For the text-containing cell, return its midpoint in [X, Y] coordinate format. 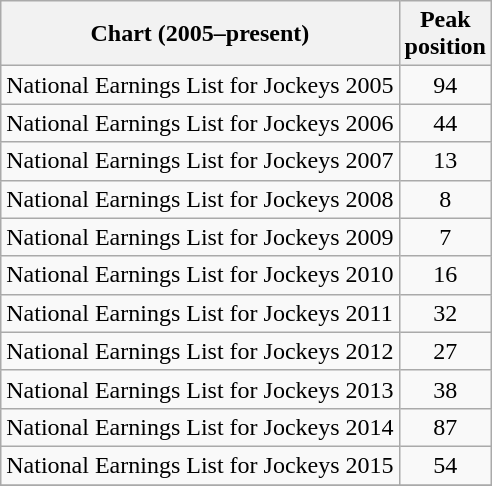
National Earnings List for Jockeys 2009 [200, 237]
National Earnings List for Jockeys 2012 [200, 351]
National Earnings List for Jockeys 2013 [200, 389]
8 [445, 199]
44 [445, 123]
National Earnings List for Jockeys 2014 [200, 427]
38 [445, 389]
National Earnings List for Jockeys 2010 [200, 275]
94 [445, 85]
7 [445, 237]
National Earnings List for Jockeys 2015 [200, 465]
16 [445, 275]
27 [445, 351]
National Earnings List for Jockeys 2007 [200, 161]
87 [445, 427]
National Earnings List for Jockeys 2011 [200, 313]
Chart (2005–present) [200, 34]
National Earnings List for Jockeys 2008 [200, 199]
National Earnings List for Jockeys 2005 [200, 85]
National Earnings List for Jockeys 2006 [200, 123]
13 [445, 161]
54 [445, 465]
Peakposition [445, 34]
32 [445, 313]
